Pinpoint the cell where the given text exists, returning its (x, y) midpoint coordinate. 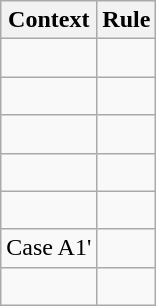
Case A1' (49, 248)
Rule (126, 20)
Context (49, 20)
